Capture the cell that displays the provided text and extract its (x, y) central coordinate. 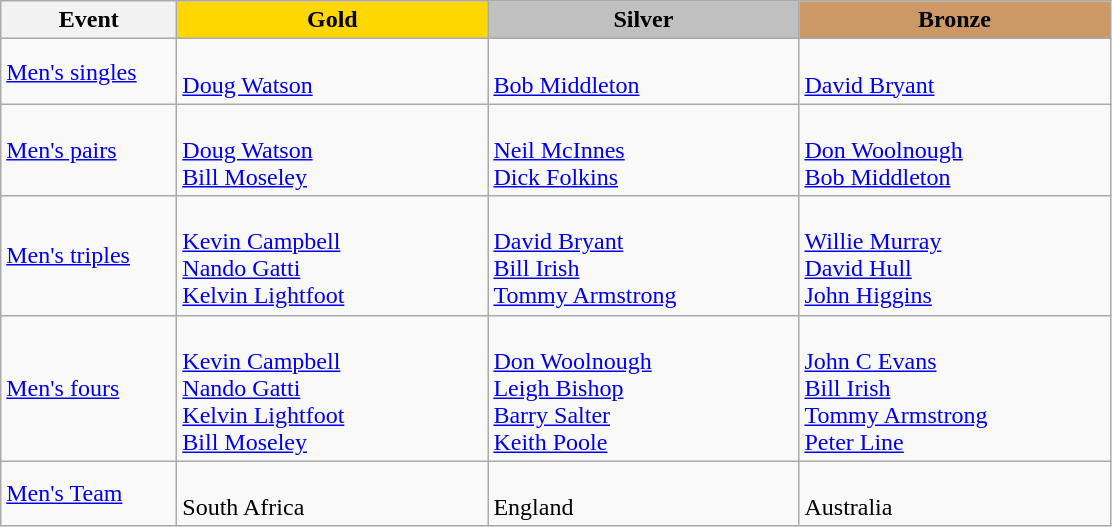
South Africa (332, 494)
Men's singles (89, 72)
Doug Watson Bill Moseley (332, 150)
Willie Murray David Hull John Higgins (954, 256)
Kevin Campbell Nando Gatti Kelvin Lightfoot Bill Moseley (332, 388)
Don Woolnough Bob Middleton (954, 150)
Don Woolnough Leigh Bishop Barry Salter Keith Poole (644, 388)
Doug Watson (332, 72)
Kevin Campbell Nando Gatti Kelvin Lightfoot (332, 256)
Bob Middleton (644, 72)
Neil McInnes Dick Folkins (644, 150)
Men's pairs (89, 150)
Gold (332, 20)
England (644, 494)
Event (89, 20)
Silver (644, 20)
Australia (954, 494)
David Bryant (954, 72)
Men's fours (89, 388)
David Bryant Bill Irish Tommy Armstrong (644, 256)
Men's Team (89, 494)
Bronze (954, 20)
Men's triples (89, 256)
John C Evans Bill Irish Tommy Armstrong Peter Line (954, 388)
